Extract the (x, y) coordinate from the center of the cell holding the provided text.  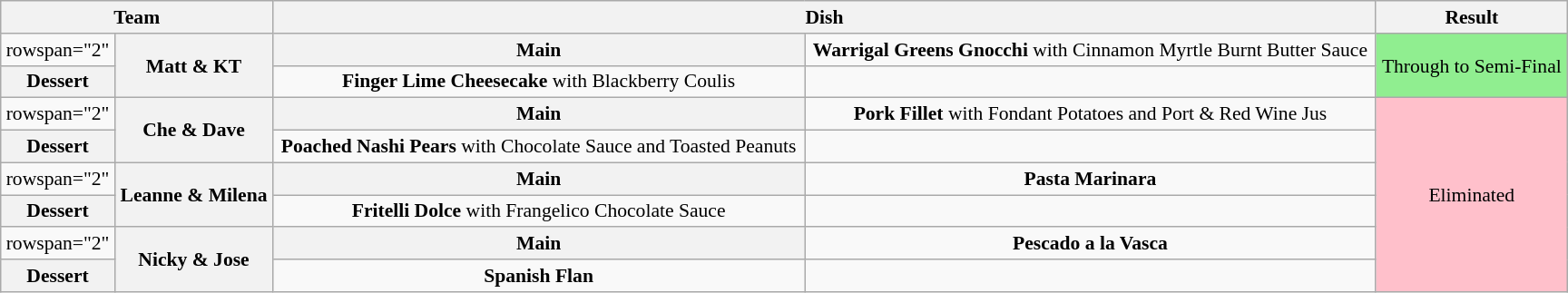
Result (1472, 17)
Poached Nashi Pears with Chocolate Sauce and Toasted Peanuts (539, 147)
Warrigal Greens Gnocchi with Cinnamon Myrtle Burnt Butter Sauce (1090, 50)
Leanne & Milena (193, 194)
Matt & KT (193, 65)
Eliminated (1472, 195)
Dish (825, 17)
Pork Fillet with Fondant Potatoes and Port & Red Wine Jus (1090, 114)
Nicky & Jose (193, 259)
Pescado a la Vasca (1090, 244)
Che & Dave (193, 131)
Team (137, 17)
Fritelli Dolce with Frangelico Chocolate Sauce (539, 211)
Pasta Marinara (1090, 179)
Spanish Flan (539, 276)
Finger Lime Cheesecake with Blackberry Coulis (539, 82)
Through to Semi-Final (1472, 65)
